Locate the cell with the specified text and output its (X, Y) center coordinate. 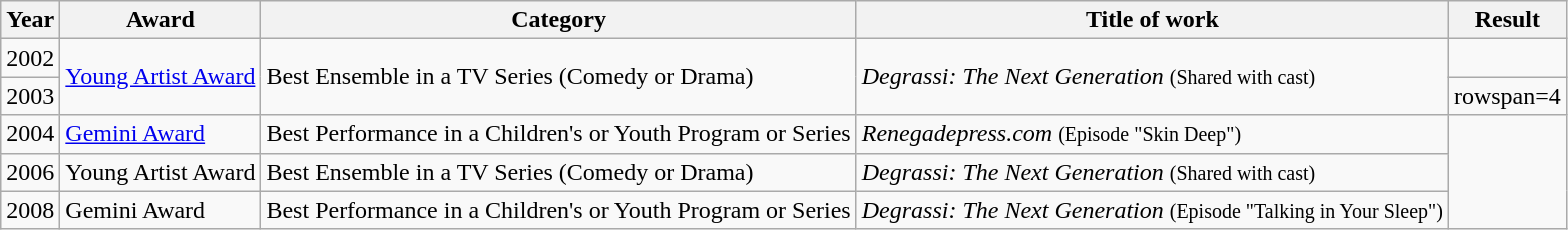
Result (1507, 20)
Title of work (1152, 20)
rowspan=4 (1507, 96)
2004 (30, 134)
Award (160, 20)
2002 (30, 58)
2006 (30, 172)
2008 (30, 210)
2003 (30, 96)
Renegadepress.com (Episode "Skin Deep") (1152, 134)
Year (30, 20)
Category (558, 20)
Degrassi: The Next Generation (Episode "Talking in Your Sleep") (1152, 210)
